Detect which cell encompasses the target text, then output its (x, y) center coordinate. 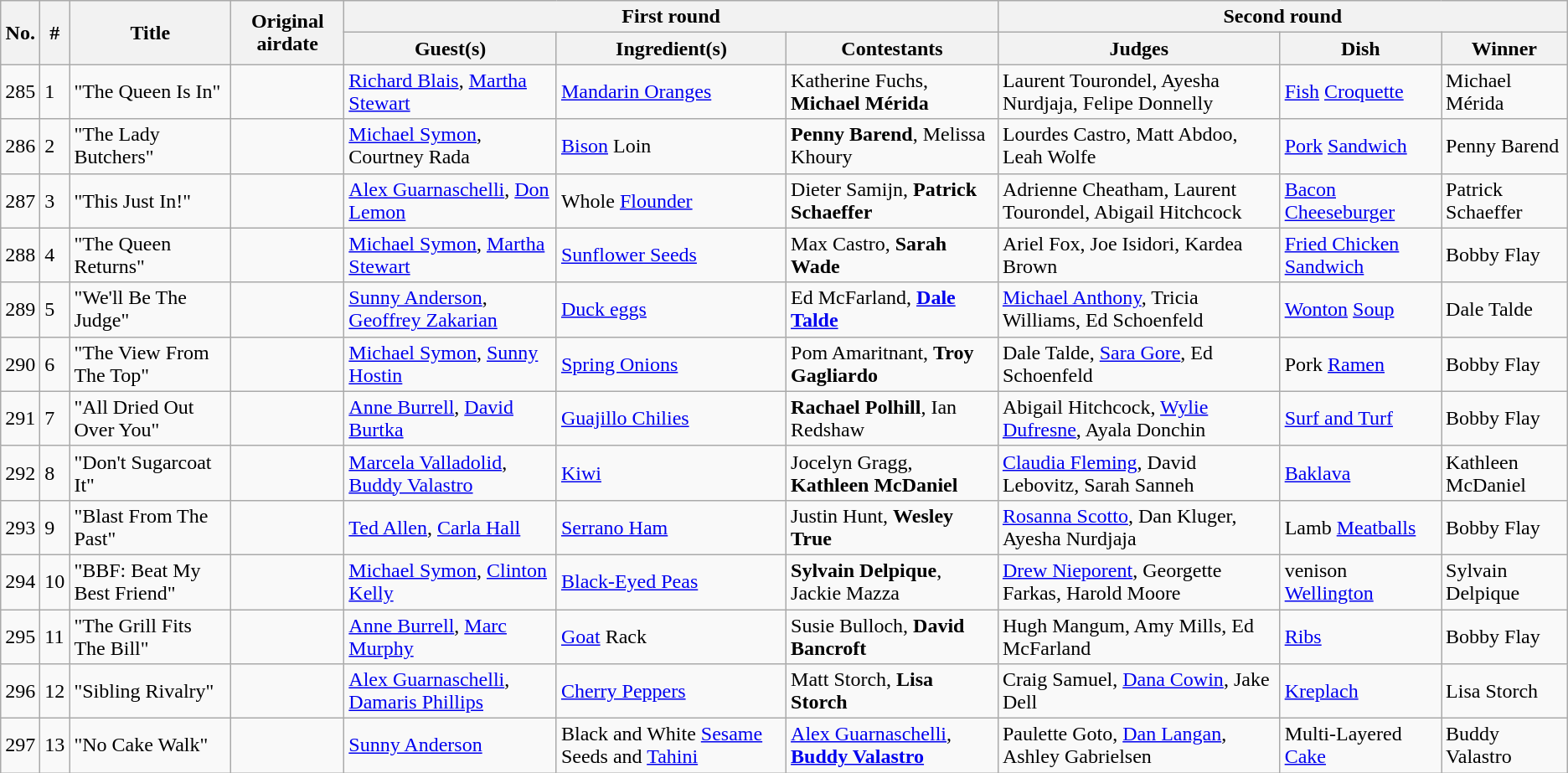
Michael Symon, Martha Stewart (451, 255)
Michael Symon, Clinton Kelly (451, 581)
11 (55, 636)
Ed McFarland, Dale Talde (893, 310)
295 (20, 636)
Judges (1139, 49)
6 (55, 363)
Whole Flounder (671, 201)
296 (20, 692)
5 (55, 310)
Lisa Storch (1504, 692)
290 (20, 363)
9 (55, 528)
Original airdate (288, 33)
Ariel Fox, Joe Isidori, Kardea Brown (1139, 255)
Alex Guarnaschelli, Don Lemon (451, 201)
Max Castro, Sarah Wade (893, 255)
Kathleen McDaniel (1504, 472)
287 (20, 201)
Sunny Anderson, Geoffrey Zakarian (451, 310)
4 (55, 255)
10 (55, 581)
Paulette Goto, Dan Langan, Ashley Gabrielsen (1139, 745)
Black-Eyed Peas (671, 581)
Rachael Polhill, Ian Redshaw (893, 419)
Serrano Ham (671, 528)
Laurent Tourondel, Ayesha Nurdjaja, Felipe Donnelly (1139, 92)
Second round (1282, 17)
Abigail Hitchcock, Wylie Dufresne, Ayala Donchin (1139, 419)
Pom Amaritnant, Troy Gagliardo (893, 363)
Jocelyn Gragg, Kathleen McDaniel (893, 472)
Claudia Fleming, David Lebovitz, Sarah Sanneh (1139, 472)
Adrienne Cheatham, Laurent Tourondel, Abigail Hitchcock (1139, 201)
Justin Hunt, Wesley True (893, 528)
291 (20, 419)
Buddy Valastro (1504, 745)
8 (55, 472)
Contestants (893, 49)
Dale Talde, Sara Gore, Ed Schoenfeld (1139, 363)
"BBF: Beat My Best Friend" (151, 581)
Rosanna Scotto, Dan Kluger, Ayesha Nurdjaja (1139, 528)
Penny Barend, Melissa Khoury (893, 146)
Michael Symon, Sunny Hostin (451, 363)
Ingredient(s) (671, 49)
Fried Chicken Sandwich (1360, 255)
Michael Symon, Courtney Rada (451, 146)
294 (20, 581)
289 (20, 310)
Richard Blais, Martha Stewart (451, 92)
Katherine Fuchs, Michael Mérida (893, 92)
Lamb Meatballs (1360, 528)
288 (20, 255)
Ribs (1360, 636)
Surf and Turf (1360, 419)
7 (55, 419)
Goat Rack (671, 636)
286 (20, 146)
"The View From The Top" (151, 363)
Bacon Cheeseburger (1360, 201)
Alex Guarnaschelli, Damaris Phillips (451, 692)
"The Lady Butchers" (151, 146)
Kreplach (1360, 692)
Anne Burrell, Marc Murphy (451, 636)
# (55, 33)
Multi-Layered Cake (1360, 745)
Guest(s) (451, 49)
Patrick Schaeffer (1504, 201)
12 (55, 692)
Fish Croquette (1360, 92)
285 (20, 92)
"The Grill Fits The Bill" (151, 636)
Cherry Peppers (671, 692)
First round (672, 17)
Matt Storch, Lisa Storch (893, 692)
293 (20, 528)
Hugh Mangum, Amy Mills, Ed McFarland (1139, 636)
Baklava (1360, 472)
Dish (1360, 49)
"No Cake Walk" (151, 745)
Black and White Sesame Seeds and Tahini (671, 745)
Sunflower Seeds (671, 255)
"Blast From The Past" (151, 528)
Guajillo Chilies (671, 419)
"Sibling Rivalry" (151, 692)
Alex Guarnaschelli, Buddy Valastro (893, 745)
Sylvain Delpique, Jackie Mazza (893, 581)
"All Dried Out Over You" (151, 419)
"This Just In!" (151, 201)
Lourdes Castro, Matt Abdoo, Leah Wolfe (1139, 146)
"Don't Sugarcoat It" (151, 472)
Michael Anthony, Tricia Williams, Ed Schoenfeld (1139, 310)
Winner (1504, 49)
Craig Samuel, Dana Cowin, Jake Dell (1139, 692)
297 (20, 745)
2 (55, 146)
Michael Mérida (1504, 92)
Wonton Soup (1360, 310)
Anne Burrell, David Burtka (451, 419)
Duck eggs (671, 310)
Pork Ramen (1360, 363)
Sylvain Delpique (1504, 581)
Susie Bulloch, David Bancroft (893, 636)
Penny Barend (1504, 146)
Dieter Samijn, Patrick Schaeffer (893, 201)
Marcela Valladolid, Buddy Valastro (451, 472)
No. (20, 33)
Pork Sandwich (1360, 146)
Spring Onions (671, 363)
3 (55, 201)
13 (55, 745)
venison Wellington (1360, 581)
Kiwi (671, 472)
Title (151, 33)
1 (55, 92)
292 (20, 472)
Sunny Anderson (451, 745)
Bison Loin (671, 146)
Dale Talde (1504, 310)
Drew Nieporent, Georgette Farkas, Harold Moore (1139, 581)
"The Queen Is In" (151, 92)
Mandarin Oranges (671, 92)
"The Queen Returns" (151, 255)
"We'll Be The Judge" (151, 310)
Ted Allen, Carla Hall (451, 528)
